Return [x, y] of the center of cell containing provided text 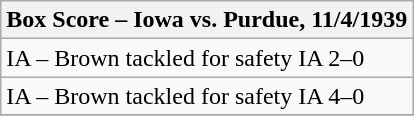
IA – Brown tackled for safety IA 4–0 [207, 96]
IA – Brown tackled for safety IA 2–0 [207, 58]
Box Score – Iowa vs. Purdue, 11/4/1939 [207, 20]
